Capture the cell that displays the provided text and extract its [X, Y] central coordinate. 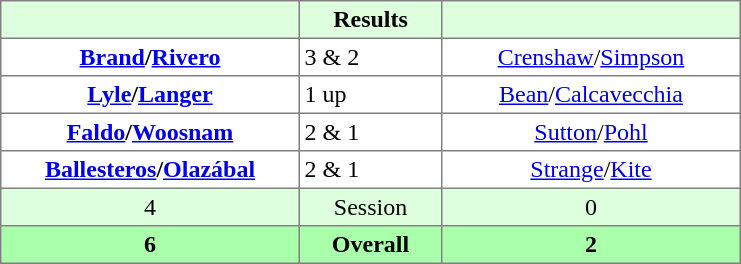
2 [591, 245]
Bean/Calcavecchia [591, 95]
4 [150, 207]
0 [591, 207]
Results [370, 20]
Faldo/Woosnam [150, 132]
Crenshaw/Simpson [591, 57]
Brand/Rivero [150, 57]
Ballesteros/Olazábal [150, 170]
Session [370, 207]
Sutton/Pohl [591, 132]
Lyle/Langer [150, 95]
Strange/Kite [591, 170]
Overall [370, 245]
1 up [370, 95]
6 [150, 245]
3 & 2 [370, 57]
